Pinpoint the cell where the given text exists, returning its [x, y] midpoint coordinate. 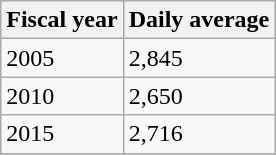
2005 [62, 58]
2015 [62, 134]
2,845 [199, 58]
2010 [62, 96]
Daily average [199, 20]
2,650 [199, 96]
Fiscal year [62, 20]
2,716 [199, 134]
